Pinpoint the cell where the given text exists, returning its (X, Y) midpoint coordinate. 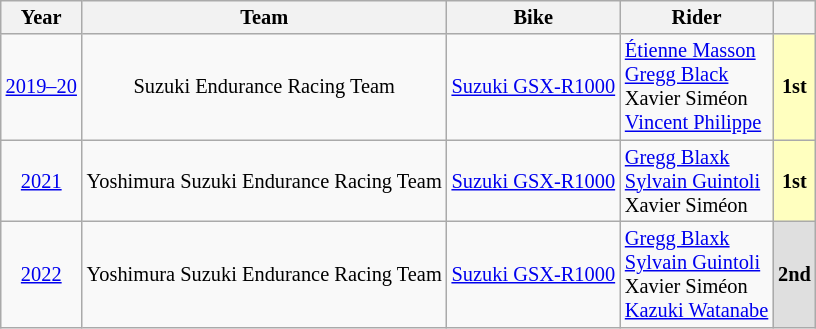
Suzuki Endurance Racing Team (264, 87)
Rider (696, 17)
Gregg Blaxk Sylvain Guintoli Xavier Siméon (696, 181)
2nd (794, 274)
2022 (42, 274)
Team (264, 17)
2021 (42, 181)
Gregg Blaxk Sylvain Guintoli Xavier Siméon Kazuki Watanabe (696, 274)
Bike (534, 17)
2019–20 (42, 87)
Year (42, 17)
Étienne Masson Gregg Black Xavier Siméon Vincent Philippe (696, 87)
